Locate the cell with the specified text and output its (x, y) center coordinate. 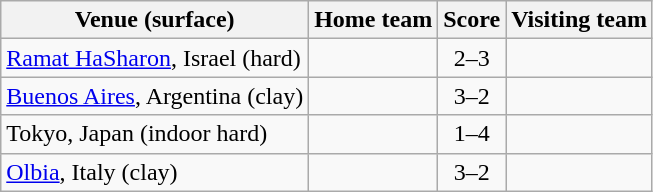
1–4 (472, 134)
Olbia, Italy (clay) (155, 172)
Score (472, 20)
Buenos Aires, Argentina (clay) (155, 96)
Home team (374, 20)
2–3 (472, 58)
Tokyo, Japan (indoor hard) (155, 134)
Visiting team (580, 20)
Venue (surface) (155, 20)
Ramat HaSharon, Israel (hard) (155, 58)
